Locate the cell with the specified text and output its [X, Y] center coordinate. 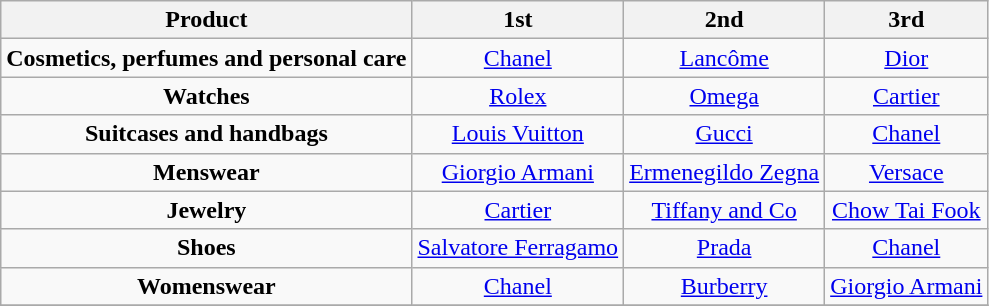
3rd [906, 20]
Louis Vuitton [518, 134]
Omega [724, 96]
Lancôme [724, 58]
Menswear [206, 172]
Ermenegildo Zegna [724, 172]
Versace [906, 172]
Watches [206, 96]
Salvatore Ferragamo [518, 248]
Chow Tai Fook [906, 210]
Prada [724, 248]
2nd [724, 20]
1st [518, 20]
Shoes [206, 248]
Dior [906, 58]
Jewelry [206, 210]
Cosmetics, perfumes and personal care [206, 58]
Rolex [518, 96]
Womenswear [206, 286]
Product [206, 20]
Burberry [724, 286]
Suitcases and handbags [206, 134]
Gucci [724, 134]
Tiffany and Co [724, 210]
